Extract the (x, y) coordinate from the center of the cell holding the provided text.  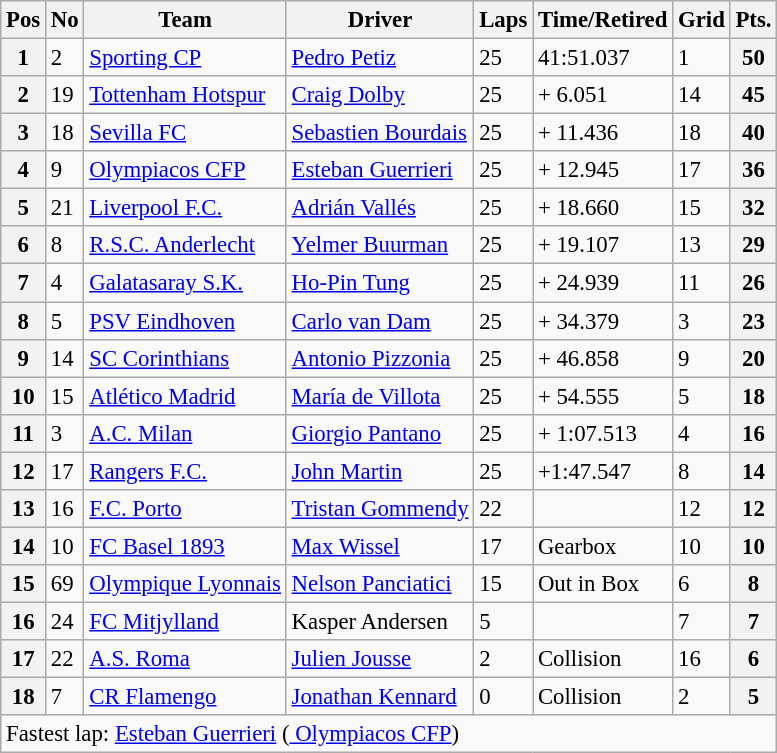
23 (754, 321)
Adrián Vallés (380, 208)
Jonathan Kennard (380, 697)
Laps (504, 20)
26 (754, 283)
A.C. Milan (185, 433)
Rangers F.C. (185, 471)
PSV Eindhoven (185, 321)
Yelmer Buurman (380, 245)
24 (65, 621)
Max Wissel (380, 546)
Carlo van Dam (380, 321)
Julien Jousse (380, 659)
Sevilla FC (185, 133)
Liverpool F.C. (185, 208)
45 (754, 95)
Tristan Gommendy (380, 509)
+ 11.436 (603, 133)
41:51.037 (603, 58)
Time/Retired (603, 20)
40 (754, 133)
+1:47.547 (603, 471)
0 (504, 697)
21 (65, 208)
FC Mitjylland (185, 621)
Antonio Pizzonia (380, 358)
32 (754, 208)
+ 1:07.513 (603, 433)
Galatasaray S.K. (185, 283)
69 (65, 584)
Gearbox (603, 546)
Out in Box (603, 584)
Olympique Lyonnais (185, 584)
+ 12.945 (603, 170)
F.C. Porto (185, 509)
CR Flamengo (185, 697)
19 (65, 95)
Pts. (754, 20)
Olympiacos CFP (185, 170)
Craig Dolby (380, 95)
John Martin (380, 471)
FC Basel 1893 (185, 546)
Pedro Petiz (380, 58)
Ho-Pin Tung (380, 283)
Tottenham Hotspur (185, 95)
50 (754, 58)
Pos (24, 20)
36 (754, 170)
+ 6.051 (603, 95)
Driver (380, 20)
Sebastien Bourdais (380, 133)
R.S.C. Anderlecht (185, 245)
Giorgio Pantano (380, 433)
+ 19.107 (603, 245)
+ 34.379 (603, 321)
A.S. Roma (185, 659)
Nelson Panciatici (380, 584)
+ 46.858 (603, 358)
María de Villota (380, 396)
No (65, 20)
29 (754, 245)
+ 18.660 (603, 208)
Fastest lap: Esteban Guerrieri ( Olympiacos CFP) (389, 734)
SC Corinthians (185, 358)
Team (185, 20)
+ 24.939 (603, 283)
20 (754, 358)
Grid (702, 20)
+ 54.555 (603, 396)
Atlético Madrid (185, 396)
Sporting CP (185, 58)
Kasper Andersen (380, 621)
Esteban Guerrieri (380, 170)
